Identify which cell holds the provided text, then report its (x, y) central coordinate. 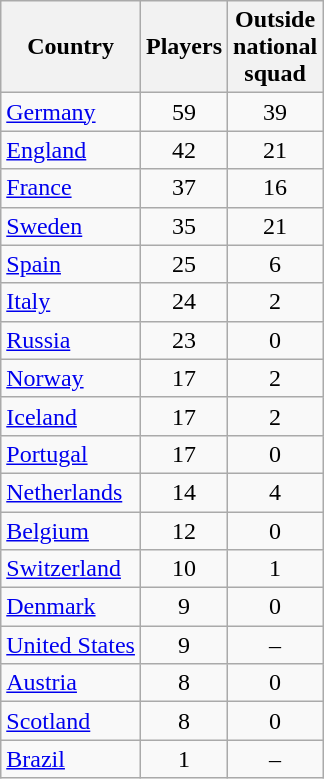
England (71, 150)
Brazil (71, 759)
59 (184, 112)
10 (184, 569)
Russia (71, 340)
Country (71, 47)
Netherlands (71, 492)
Norway (71, 378)
35 (184, 226)
United States (71, 645)
Iceland (71, 416)
37 (184, 188)
France (71, 188)
39 (276, 112)
42 (184, 150)
Austria (71, 683)
6 (276, 264)
16 (276, 188)
Scotland (71, 721)
14 (184, 492)
12 (184, 531)
Spain (71, 264)
25 (184, 264)
Players (184, 47)
Outsidenationalsquad (276, 47)
Sweden (71, 226)
Germany (71, 112)
Italy (71, 302)
Switzerland (71, 569)
23 (184, 340)
Belgium (71, 531)
Portugal (71, 454)
24 (184, 302)
Denmark (71, 607)
4 (276, 492)
